Find where the given text appears and provide that cell's center as (x, y) coordinate. 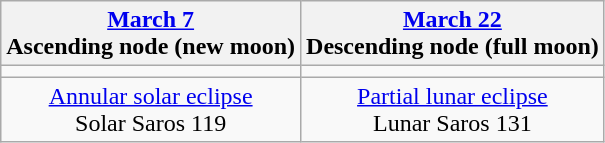
March 22Descending node (full moon) (453, 34)
Partial lunar eclipseLunar Saros 131 (453, 110)
March 7Ascending node (new moon) (151, 34)
Annular solar eclipseSolar Saros 119 (151, 110)
